Extract the (x, y) coordinate from the center of the cell holding the provided text.  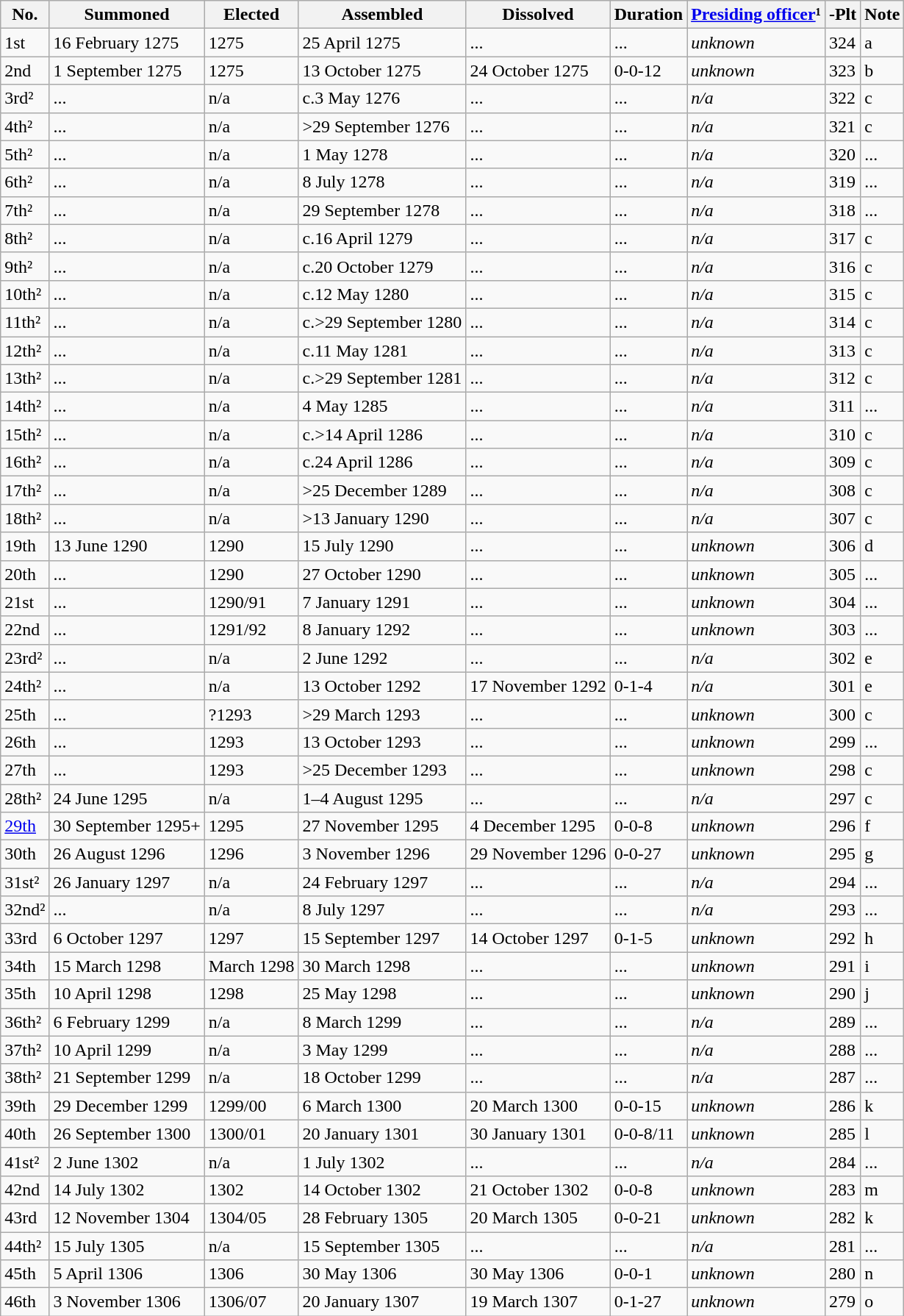
21 October 1302 (538, 1190)
Presiding officer¹ (756, 15)
3 May 1299 (382, 1050)
316 (842, 266)
302 (842, 658)
0-0-12 (648, 71)
21st (25, 602)
1300/01 (251, 1134)
4 May 1285 (382, 407)
25 April 1275 (382, 43)
301 (842, 686)
27th (25, 770)
292 (842, 938)
283 (842, 1190)
314 (842, 322)
44th² (25, 1246)
41st² (25, 1162)
c.12 May 1280 (382, 294)
36th² (25, 1022)
>25 December 1289 (382, 490)
304 (842, 602)
279 (842, 1302)
0-0-27 (648, 854)
0-1-5 (648, 938)
291 (842, 966)
6th² (25, 182)
c.3 May 1276 (382, 99)
>29 March 1293 (382, 714)
25th (25, 714)
39th (25, 1106)
11th² (25, 322)
42nd (25, 1190)
27 November 1295 (382, 826)
15 September 1297 (382, 938)
1302 (251, 1190)
10 April 1298 (126, 994)
2 June 1302 (126, 1162)
10 April 1299 (126, 1050)
c.>29 September 1280 (382, 322)
45th (25, 1274)
299 (842, 742)
20 March 1300 (538, 1106)
323 (842, 71)
h (882, 938)
312 (842, 379)
1306 (251, 1274)
19 March 1307 (538, 1302)
286 (842, 1106)
319 (842, 182)
30 January 1301 (538, 1134)
6 March 1300 (382, 1106)
Duration (648, 15)
298 (842, 770)
1296 (251, 854)
14 October 1302 (382, 1190)
2nd (25, 71)
1–4 August 1295 (382, 798)
282 (842, 1217)
c.16 April 1279 (382, 238)
f (882, 826)
40th (25, 1134)
4th² (25, 126)
b (882, 71)
17 November 1292 (538, 686)
n (882, 1274)
o (882, 1302)
21 September 1299 (126, 1078)
8 January 1292 (382, 630)
290 (842, 994)
13 October 1275 (382, 71)
1 July 1302 (382, 1162)
296 (842, 826)
315 (842, 294)
18 October 1299 (382, 1078)
306 (842, 546)
7 January 1291 (382, 602)
8 March 1299 (382, 1022)
0-1-27 (648, 1302)
14 October 1297 (538, 938)
23rd² (25, 658)
Assembled (382, 15)
13 June 1290 (126, 546)
293 (842, 910)
No. (25, 15)
322 (842, 99)
15 September 1305 (382, 1246)
13th² (25, 379)
320 (842, 154)
1306/07 (251, 1302)
29 November 1296 (538, 854)
12 November 1304 (126, 1217)
1 September 1275 (126, 71)
3rd² (25, 99)
15 March 1298 (126, 966)
1291/92 (251, 630)
9th² (25, 266)
15 July 1290 (382, 546)
March 1298 (251, 966)
1 May 1278 (382, 154)
0-1-4 (648, 686)
14 July 1302 (126, 1190)
46th (25, 1302)
6 February 1299 (126, 1022)
m (882, 1190)
3 November 1296 (382, 854)
324 (842, 43)
15 July 1305 (126, 1246)
318 (842, 210)
6 October 1297 (126, 938)
26 January 1297 (126, 882)
17th² (25, 490)
0-0-1 (648, 1274)
43rd (25, 1217)
317 (842, 238)
31st² (25, 882)
24 February 1297 (382, 882)
Summoned (126, 15)
288 (842, 1050)
7th² (25, 210)
5 April 1306 (126, 1274)
16 February 1275 (126, 43)
26 August 1296 (126, 854)
37th² (25, 1050)
g (882, 854)
308 (842, 490)
i (882, 966)
29 September 1278 (382, 210)
Dissolved (538, 15)
289 (842, 1022)
12th² (25, 351)
27 October 1290 (382, 574)
1304/05 (251, 1217)
28th² (25, 798)
0-0-21 (648, 1217)
Note (882, 15)
1297 (251, 938)
33rd (25, 938)
38th² (25, 1078)
25 May 1298 (382, 994)
305 (842, 574)
14th² (25, 407)
-Plt (842, 15)
1st (25, 43)
8th² (25, 238)
a (882, 43)
5th² (25, 154)
300 (842, 714)
24th² (25, 686)
2 June 1292 (382, 658)
0-0-15 (648, 1106)
1299/00 (251, 1106)
c.20 October 1279 (382, 266)
309 (842, 462)
18th² (25, 518)
34th (25, 966)
c.>14 April 1286 (382, 435)
281 (842, 1246)
280 (842, 1274)
30 March 1298 (382, 966)
3 November 1306 (126, 1302)
c.24 April 1286 (382, 462)
l (882, 1134)
4 December 1295 (538, 826)
297 (842, 798)
26th (25, 742)
1295 (251, 826)
285 (842, 1134)
307 (842, 518)
313 (842, 351)
24 October 1275 (538, 71)
284 (842, 1162)
10th² (25, 294)
8 July 1297 (382, 910)
c.>29 September 1281 (382, 379)
35th (25, 994)
13 October 1292 (382, 686)
Elected (251, 15)
311 (842, 407)
29 December 1299 (126, 1106)
20 January 1307 (382, 1302)
30th (25, 854)
>29 September 1276 (382, 126)
26 September 1300 (126, 1134)
1290/91 (251, 602)
19th (25, 546)
30 September 1295+ (126, 826)
20th (25, 574)
>25 December 1293 (382, 770)
32nd² (25, 910)
d (882, 546)
c.11 May 1281 (382, 351)
?1293 (251, 714)
303 (842, 630)
0-0-8/11 (648, 1134)
295 (842, 854)
310 (842, 435)
15th² (25, 435)
20 January 1301 (382, 1134)
294 (842, 882)
22nd (25, 630)
>13 January 1290 (382, 518)
24 June 1295 (126, 798)
29th (25, 826)
28 February 1305 (382, 1217)
13 October 1293 (382, 742)
287 (842, 1078)
20 March 1305 (538, 1217)
j (882, 994)
1298 (251, 994)
321 (842, 126)
8 July 1278 (382, 182)
16th² (25, 462)
